Identify which cell holds the provided text, then report its (x, y) central coordinate. 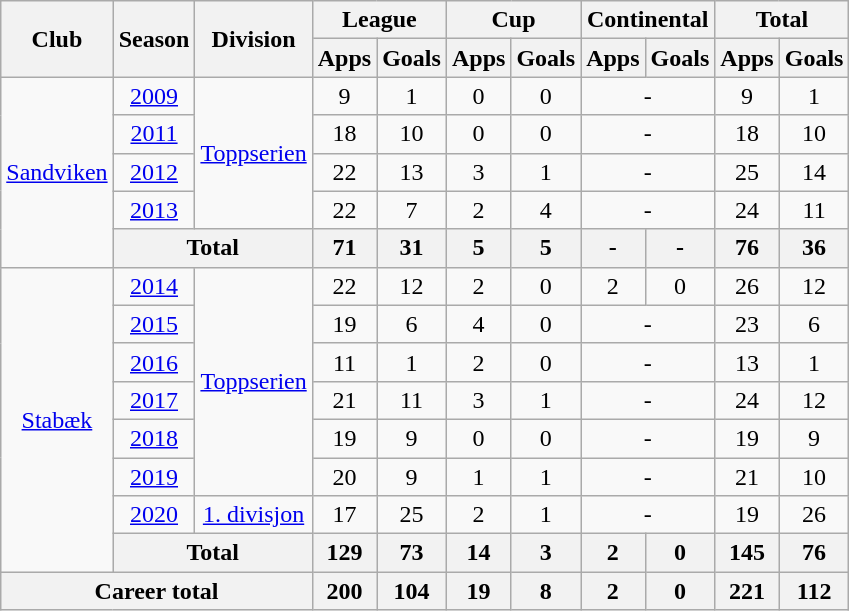
2011 (154, 134)
2015 (154, 324)
2017 (154, 400)
73 (412, 553)
23 (747, 324)
2020 (154, 515)
League (379, 20)
145 (747, 553)
20 (344, 477)
7 (412, 210)
Stabæk (57, 419)
2014 (154, 286)
221 (747, 591)
2009 (154, 96)
31 (412, 248)
2013 (154, 210)
129 (344, 553)
112 (814, 591)
8 (546, 591)
2018 (154, 438)
2012 (154, 172)
Club (57, 39)
Sandviken (57, 172)
Career total (156, 591)
17 (344, 515)
200 (344, 591)
Cup (513, 20)
Season (154, 39)
Continental (648, 20)
2016 (154, 362)
71 (344, 248)
2019 (154, 477)
1. divisjon (254, 515)
Division (254, 39)
104 (412, 591)
36 (814, 248)
